Find where the given text appears and provide that cell's center as (x, y) coordinate. 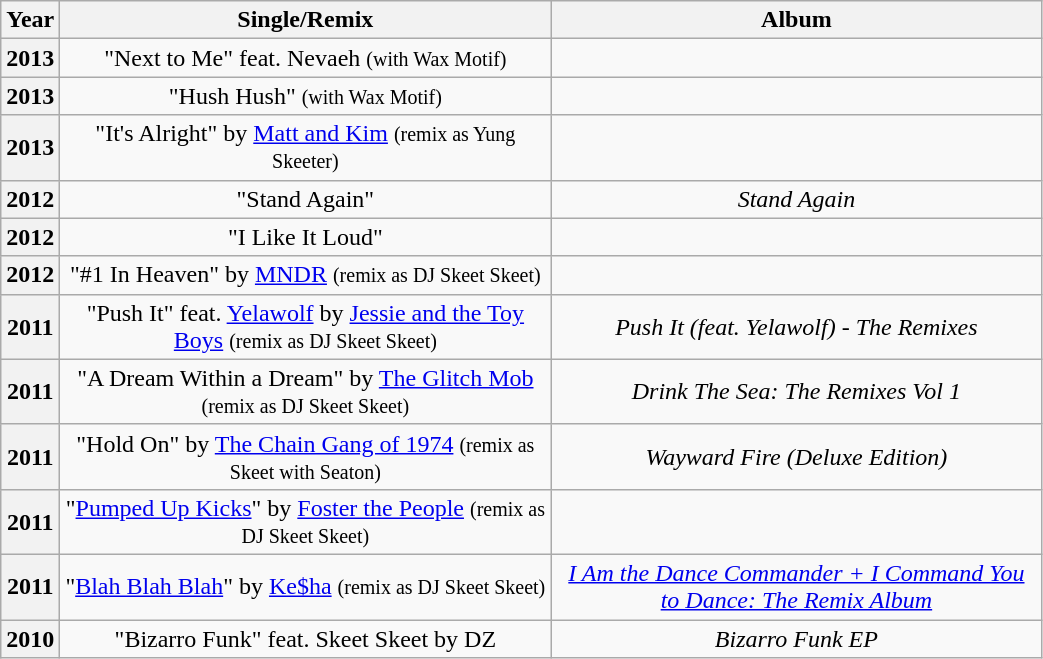
"Hold On" by The Chain Gang of 1974 (remix as Skeet with Seaton) (306, 456)
Bizarro Funk EP (796, 639)
"Hush Hush" (with Wax Motif) (306, 96)
"It's Alright" by Matt and Kim (remix as Yung Skeeter) (306, 148)
"A Dream Within a Dream" by The Glitch Mob (remix as DJ Skeet Skeet) (306, 392)
I Am the Dance Commander + I Command You to Dance: The Remix Album (796, 586)
Drink The Sea: The Remixes Vol 1 (796, 392)
"Stand Again" (306, 199)
"Push It" feat. Yelawolf by Jessie and the Toy Boys (remix as DJ Skeet Skeet) (306, 326)
2010 (30, 639)
Single/Remix (306, 20)
"Blah Blah Blah" by Ke$ha (remix as DJ Skeet Skeet) (306, 586)
Push It (feat. Yelawolf) - The Remixes (796, 326)
Album (796, 20)
Stand Again (796, 199)
"Pumped Up Kicks" by Foster the People (remix as DJ Skeet Skeet) (306, 522)
Year (30, 20)
"I Like It Loud" (306, 237)
"Next to Me" feat. Nevaeh (with Wax Motif) (306, 58)
Wayward Fire (Deluxe Edition) (796, 456)
"Bizarro Funk" feat. Skeet Skeet by DZ (306, 639)
"#1 In Heaven" by MNDR (remix as DJ Skeet Skeet) (306, 275)
